Output the (X, Y) coordinate of the center of the cell containing the given text.  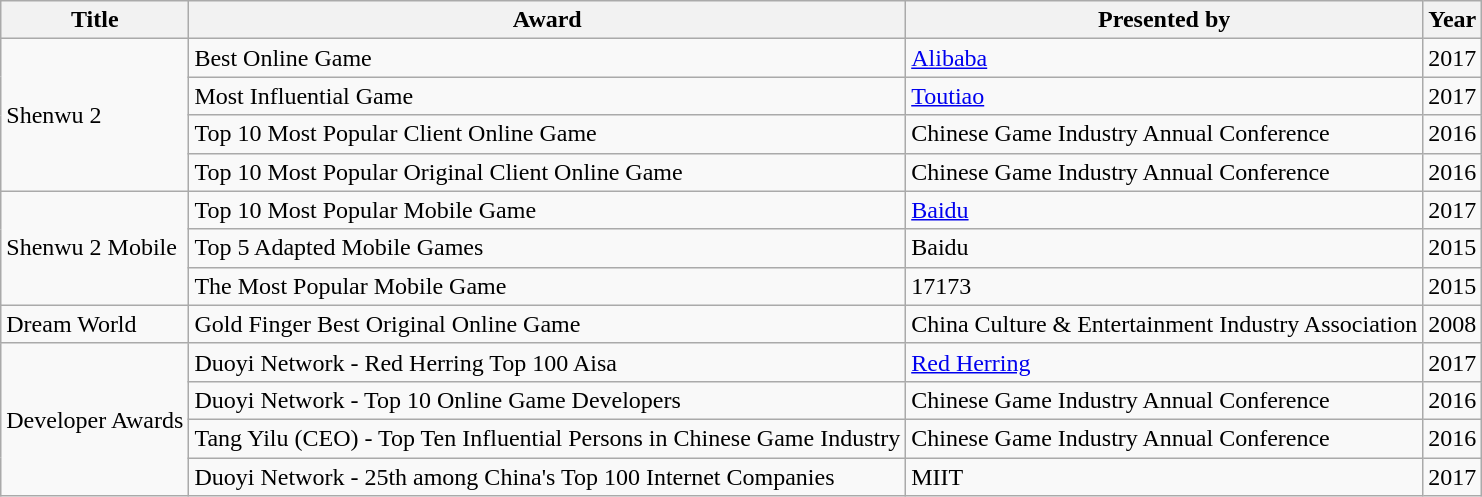
Duoyi Network - 25th among China's Top 100 Internet Companies (548, 477)
Developer Awards (95, 419)
Dream World (95, 324)
Alibaba (1164, 58)
MIIT (1164, 477)
China Culture & Entertainment Industry Association (1164, 324)
Year (1452, 20)
Award (548, 20)
Tang Yilu (CEO) - Top Ten Influential Persons in Chinese Game Industry (548, 438)
Shenwu 2 (95, 115)
Title (95, 20)
Top 5 Adapted Mobile Games (548, 248)
Duoyi Network - Top 10 Online Game Developers (548, 400)
Gold Finger Best Original Online Game (548, 324)
Duoyi Network - Red Herring Top 100 Aisa (548, 362)
2008 (1452, 324)
Most Influential Game (548, 96)
Top 10 Most Popular Original Client Online Game (548, 172)
Top 10 Most Popular Mobile Game (548, 210)
Best Online Game (548, 58)
Red Herring (1164, 362)
Shenwu 2 Mobile (95, 248)
Presented by (1164, 20)
Top 10 Most Popular Client Online Game (548, 134)
Toutiao (1164, 96)
The Most Popular Mobile Game (548, 286)
17173 (1164, 286)
